Return the (x, y) coordinate for the center point of the cell that contains the specified text.  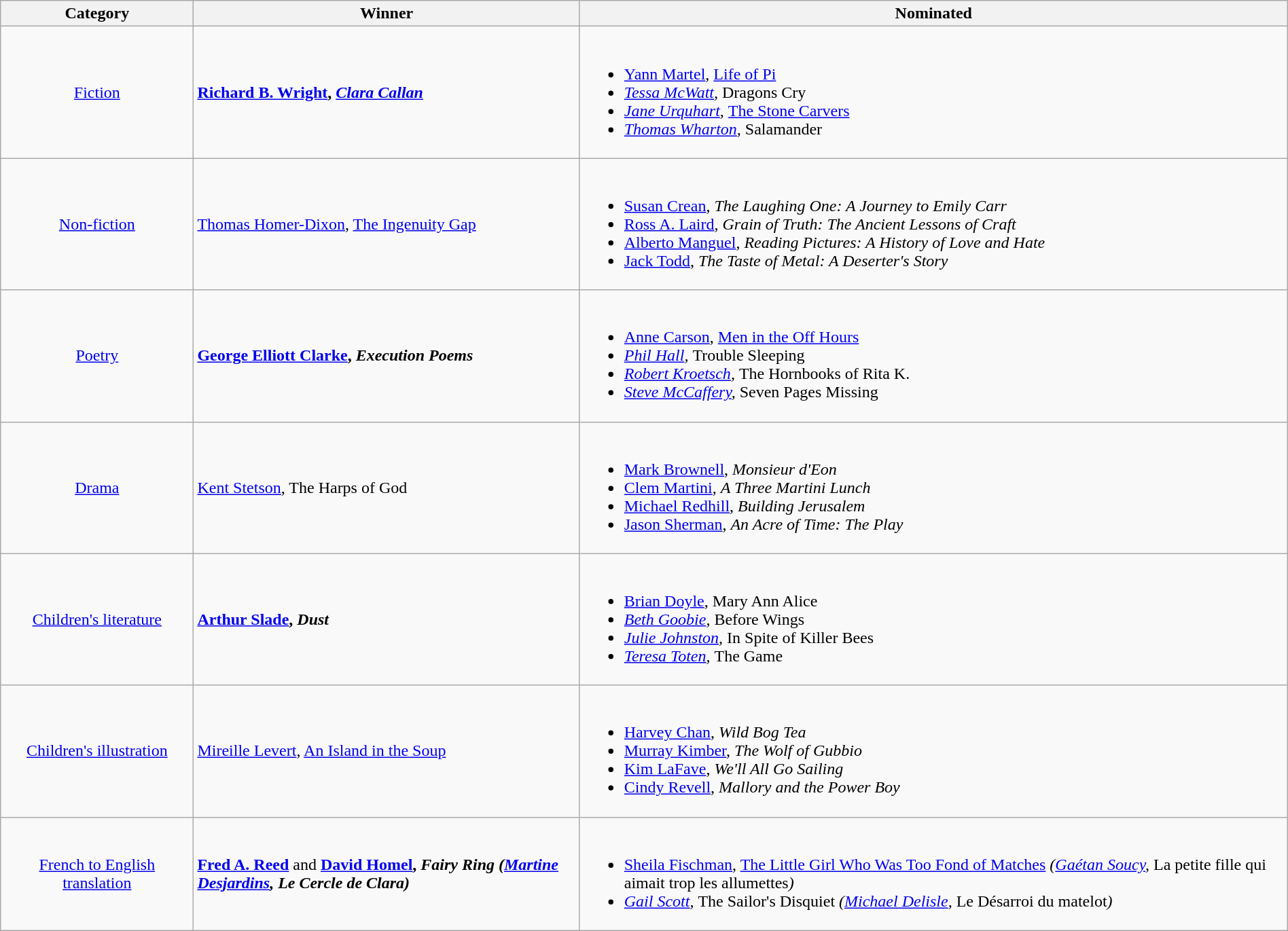
Children's literature (97, 619)
Kent Stetson, The Harps of God (387, 488)
Arthur Slade, Dust (387, 619)
George Elliott Clarke, Execution Poems (387, 356)
Brian Doyle, Mary Ann AliceBeth Goobie, Before WingsJulie Johnston, In Spite of Killer BeesTeresa Toten, The Game (933, 619)
French to English translation (97, 873)
Nominated (933, 14)
Anne Carson, Men in the Off HoursPhil Hall, Trouble SleepingRobert Kroetsch, The Hornbooks of Rita K.Steve McCaffery, Seven Pages Missing (933, 356)
Mark Brownell, Monsieur d'EonClem Martini, A Three Martini LunchMichael Redhill, Building JerusalemJason Sherman, An Acre of Time: The Play (933, 488)
Winner (387, 14)
Harvey Chan, Wild Bog TeaMurray Kimber, The Wolf of GubbioKim LaFave, We'll All Go SailingCindy Revell, Mallory and the Power Boy (933, 751)
Category (97, 14)
Non-fiction (97, 224)
Yann Martel, Life of PiTessa McWatt, Dragons CryJane Urquhart, The Stone CarversThomas Wharton, Salamander (933, 92)
Poetry (97, 356)
Children's illustration (97, 751)
Thomas Homer-Dixon, The Ingenuity Gap (387, 224)
Mireille Levert, An Island in the Soup (387, 751)
Fred A. Reed and David Homel, Fairy Ring (Martine Desjardins, Le Cercle de Clara) (387, 873)
Drama (97, 488)
Richard B. Wright, Clara Callan (387, 92)
Fiction (97, 92)
